Find where the given text appears and provide that cell's center as [X, Y] coordinate. 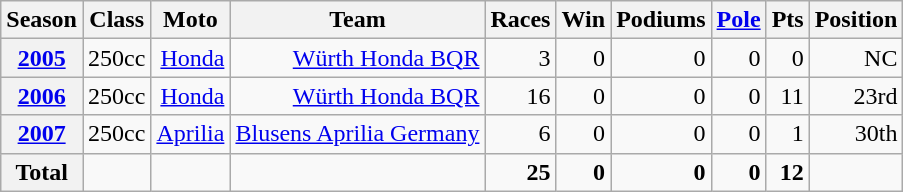
Pole [738, 20]
Position [856, 20]
Moto [190, 20]
Aprilia [190, 134]
Total [42, 172]
3 [520, 58]
2006 [42, 96]
Races [520, 20]
1 [788, 134]
2007 [42, 134]
NC [856, 58]
2005 [42, 58]
Podiums [661, 20]
Season [42, 20]
Team [358, 20]
Class [116, 20]
6 [520, 134]
30th [856, 134]
Pts [788, 20]
16 [520, 96]
11 [788, 96]
25 [520, 172]
Blusens Aprilia Germany [358, 134]
23rd [856, 96]
12 [788, 172]
Win [584, 20]
